Extract the [X, Y] coordinate from the center of the cell holding the provided text.  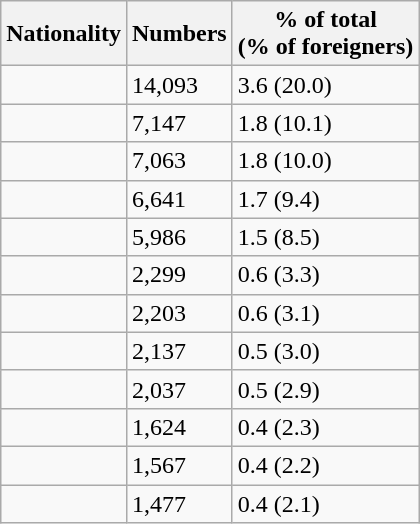
0.4 (2.1) [326, 503]
2,299 [179, 275]
14,093 [179, 85]
Nationality [64, 34]
0.6 (3.3) [326, 275]
1,567 [179, 465]
Numbers [179, 34]
0.4 (2.3) [326, 427]
0.4 (2.2) [326, 465]
% of total(% of foreigners) [326, 34]
1,624 [179, 427]
2,037 [179, 389]
0.5 (2.9) [326, 389]
2,203 [179, 313]
5,986 [179, 237]
2,137 [179, 351]
1.5 (8.5) [326, 237]
1.8 (10.1) [326, 123]
0.6 (3.1) [326, 313]
0.5 (3.0) [326, 351]
1.7 (9.4) [326, 199]
3.6 (20.0) [326, 85]
7,063 [179, 161]
1,477 [179, 503]
6,641 [179, 199]
7,147 [179, 123]
1.8 (10.0) [326, 161]
